Identify which cell holds the provided text, then report its [x, y] central coordinate. 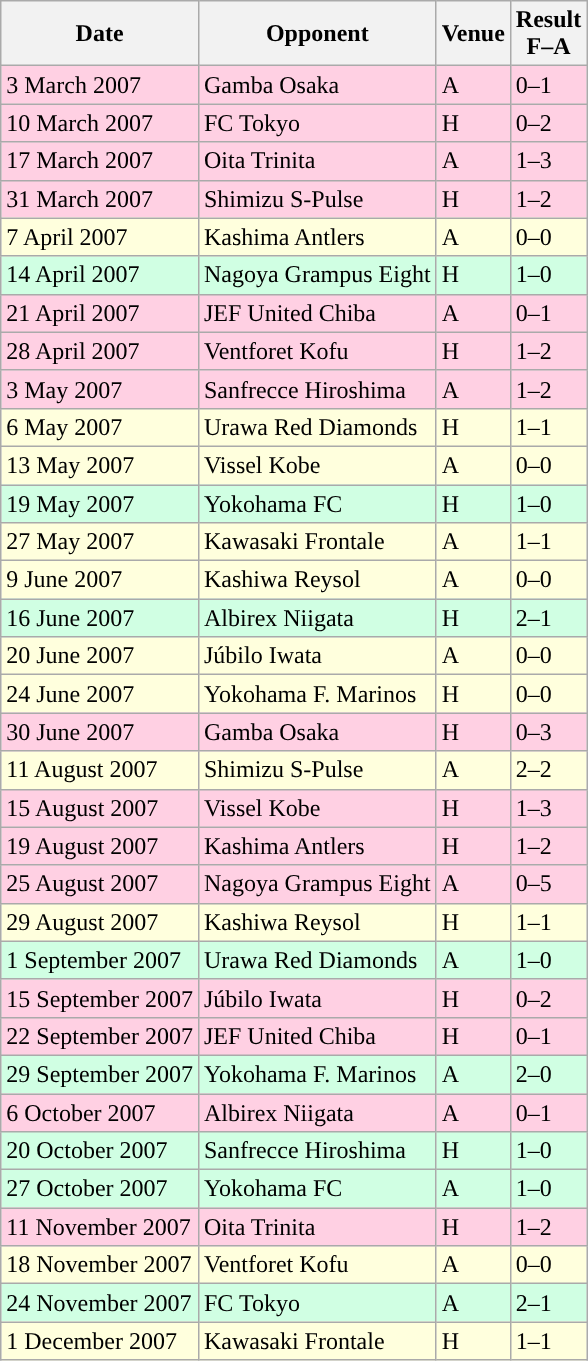
14 April 2007 [100, 275]
13 May 2007 [100, 465]
Opponent [317, 34]
20 October 2007 [100, 1151]
15 September 2007 [100, 998]
21 April 2007 [100, 313]
19 May 2007 [100, 503]
16 June 2007 [100, 618]
9 June 2007 [100, 580]
18 November 2007 [100, 1265]
1 September 2007 [100, 960]
ResultF–A [548, 34]
10 March 2007 [100, 123]
Date [100, 34]
25 August 2007 [100, 884]
19 August 2007 [100, 846]
Venue [473, 34]
2–2 [548, 770]
29 August 2007 [100, 922]
3 May 2007 [100, 389]
20 June 2007 [100, 656]
7 April 2007 [100, 237]
30 June 2007 [100, 732]
24 June 2007 [100, 694]
31 March 2007 [100, 199]
24 November 2007 [100, 1303]
3 March 2007 [100, 85]
1 December 2007 [100, 1341]
27 October 2007 [100, 1189]
0–5 [548, 884]
6 October 2007 [100, 1113]
17 March 2007 [100, 161]
6 May 2007 [100, 427]
11 November 2007 [100, 1227]
15 August 2007 [100, 808]
29 September 2007 [100, 1074]
0–3 [548, 732]
28 April 2007 [100, 351]
11 August 2007 [100, 770]
2–0 [548, 1074]
22 September 2007 [100, 1036]
27 May 2007 [100, 542]
